For the text-containing cell, return its midpoint in [x, y] coordinate format. 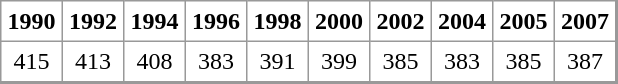
2004 [462, 21]
399 [339, 62]
387 [585, 62]
1992 [93, 21]
413 [93, 62]
2000 [339, 21]
2002 [401, 21]
1998 [278, 21]
1996 [216, 21]
408 [155, 62]
2007 [585, 21]
415 [32, 62]
2005 [524, 21]
1994 [155, 21]
1990 [32, 21]
391 [278, 62]
